Return (x, y) of the center of cell containing provided text 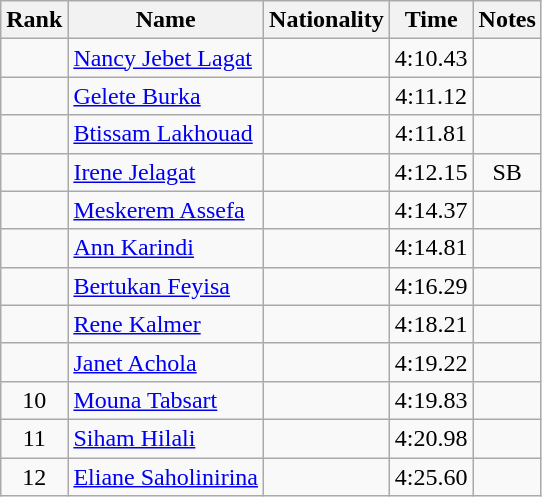
10 (34, 400)
4:16.29 (431, 286)
Bertukan Feyisa (166, 286)
Time (431, 20)
Name (166, 20)
4:25.60 (431, 477)
4:11.81 (431, 134)
Nancy Jebet Lagat (166, 58)
4:14.81 (431, 248)
4:20.98 (431, 438)
4:10.43 (431, 58)
Btissam Lakhouad (166, 134)
4:14.37 (431, 210)
Notes (507, 20)
4:12.15 (431, 172)
4:19.22 (431, 362)
12 (34, 477)
Irene Jelagat (166, 172)
Siham Hilali (166, 438)
Gelete Burka (166, 96)
Janet Achola (166, 362)
Mouna Tabsart (166, 400)
Ann Karindi (166, 248)
Rene Kalmer (166, 324)
4:18.21 (431, 324)
4:19.83 (431, 400)
4:11.12 (431, 96)
SB (507, 172)
Meskerem Assefa (166, 210)
Rank (34, 20)
11 (34, 438)
Eliane Saholinirina (166, 477)
Nationality (327, 20)
